Pinpoint the cell where the given text exists, returning its (X, Y) midpoint coordinate. 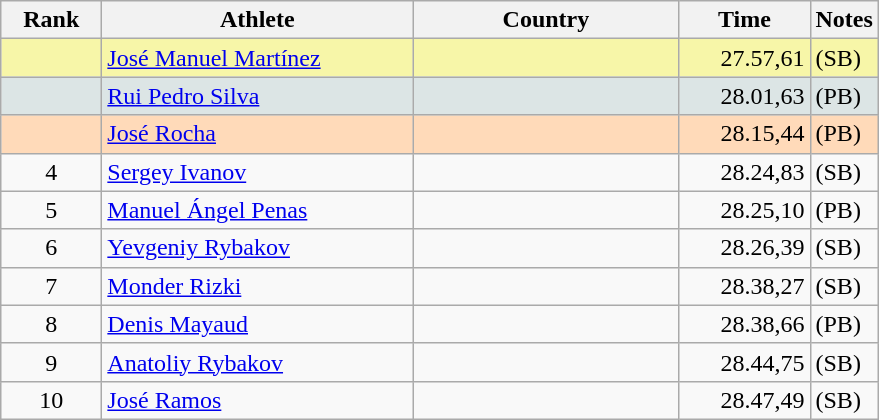
Monder Rizki (258, 286)
4 (52, 172)
José Manuel Martínez (258, 58)
28.38,27 (744, 286)
Country (546, 20)
28.26,39 (744, 248)
10 (52, 400)
Time (744, 20)
Anatoliy Rybakov (258, 362)
Yevgeniy Rybakov (258, 248)
José Ramos (258, 400)
28.25,10 (744, 210)
Sergey Ivanov (258, 172)
9 (52, 362)
28.15,44 (744, 134)
8 (52, 324)
Athlete (258, 20)
7 (52, 286)
Denis Mayaud (258, 324)
Rank (52, 20)
5 (52, 210)
28.01,63 (744, 96)
28.47,49 (744, 400)
28.38,66 (744, 324)
Rui Pedro Silva (258, 96)
Manuel Ángel Penas (258, 210)
28.44,75 (744, 362)
28.24,83 (744, 172)
José Rocha (258, 134)
6 (52, 248)
Notes (844, 20)
27.57,61 (744, 58)
